Extract the [X, Y] coordinate from the center of the cell holding the provided text.  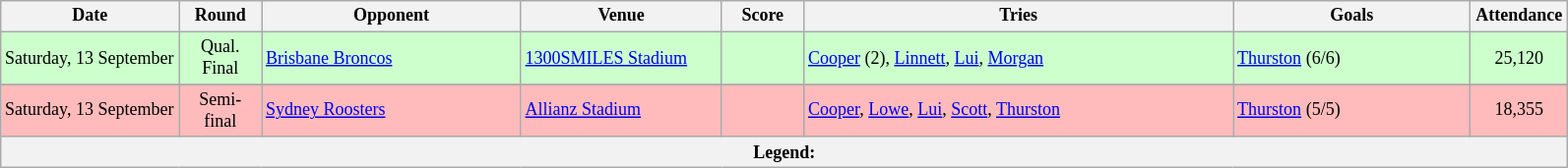
Score [763, 16]
Allianz Stadium [621, 111]
Thurston (5/5) [1352, 111]
18,355 [1520, 111]
Sydney Roosters [392, 111]
1300SMILES Stadium [621, 58]
Opponent [392, 16]
Brisbane Broncos [392, 58]
Semi-final [220, 111]
Tries [1019, 16]
Cooper (2), Linnett, Lui, Morgan [1019, 58]
Cooper, Lowe, Lui, Scott, Thurston [1019, 111]
Qual. Final [220, 58]
Legend: [784, 151]
Attendance [1520, 16]
Round [220, 16]
25,120 [1520, 58]
Thurston (6/6) [1352, 58]
Goals [1352, 16]
Date [91, 16]
Venue [621, 16]
